Output the (X, Y) coordinate of the center of the cell containing the given text.  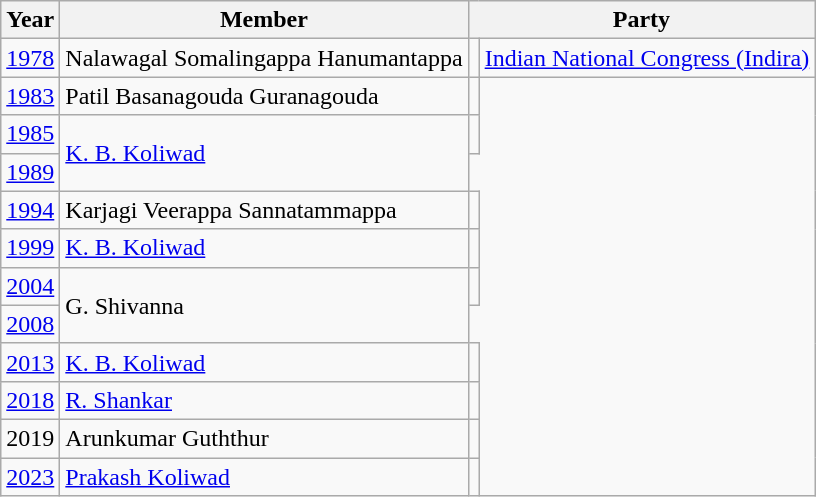
Prakash Koliwad (264, 477)
Indian National Congress (Indira) (647, 58)
Arunkumar Guththur (264, 438)
1989 (30, 172)
Party (642, 20)
Nalawagal Somalingappa Hanumantappa (264, 58)
Year (30, 20)
2018 (30, 400)
1978 (30, 58)
2004 (30, 286)
R. Shankar (264, 400)
1994 (30, 210)
2008 (30, 324)
Member (264, 20)
2019 (30, 438)
Karjagi Veerappa Sannatammappa (264, 210)
Patil Basanagouda Guranagouda (264, 96)
1999 (30, 248)
2013 (30, 362)
1983 (30, 96)
2023 (30, 477)
G. Shivanna (264, 305)
1985 (30, 134)
